Scan for the cell matching the given text and deliver its (X, Y) coordinate at center. 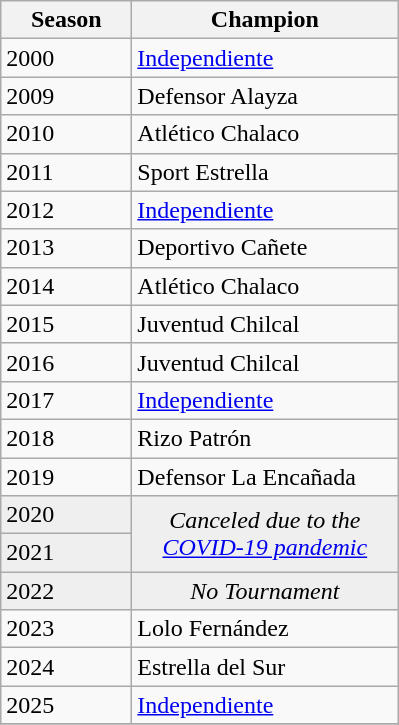
Estrella del Sur (265, 667)
2015 (66, 324)
2025 (66, 705)
Canceled due to the COVID-19 pandemic (265, 534)
Deportivo Cañete (265, 248)
Sport Estrella (265, 172)
2021 (66, 553)
2009 (66, 96)
2017 (66, 400)
2014 (66, 286)
No Tournament (265, 591)
Season (66, 20)
Champion (265, 20)
2013 (66, 248)
Defensor La Encañada (265, 477)
2011 (66, 172)
2018 (66, 438)
2020 (66, 515)
Rizo Patrón (265, 438)
2016 (66, 362)
2010 (66, 134)
2023 (66, 629)
2000 (66, 58)
Defensor Alayza (265, 96)
2019 (66, 477)
Lolo Fernández (265, 629)
2024 (66, 667)
2022 (66, 591)
2012 (66, 210)
